For the text-containing cell, return its midpoint in (x, y) coordinate format. 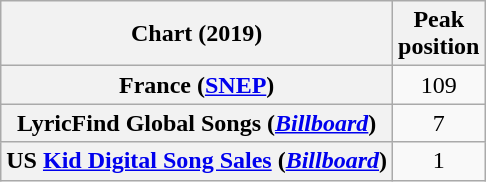
7 (439, 123)
Chart (2019) (197, 34)
109 (439, 85)
LyricFind Global Songs (Billboard) (197, 123)
1 (439, 161)
France (SNEP) (197, 85)
US Kid Digital Song Sales (Billboard) (197, 161)
Peak position (439, 34)
